Identify which cell holds the provided text, then report its [x, y] central coordinate. 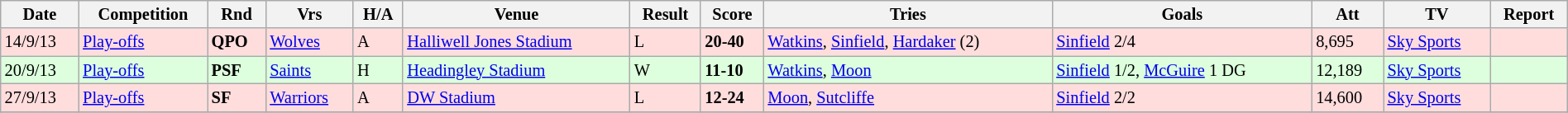
Result [666, 14]
Warriors [309, 97]
Venue [516, 14]
Watkins, Sinfield, Hardaker (2) [908, 42]
Sinfield 2/2 [1182, 97]
W [666, 70]
Halliwell Jones Stadium [516, 42]
Tries [908, 14]
20/9/13 [40, 70]
Goals [1182, 14]
Watkins, Moon [908, 70]
14/9/13 [40, 42]
20-40 [732, 42]
Sinfield 1/2, McGuire 1 DG [1182, 70]
SF [237, 97]
TV [1437, 14]
Moon, Sutcliffe [908, 97]
Date [40, 14]
Competition [142, 14]
Vrs [309, 14]
12,189 [1347, 70]
Sinfield 2/4 [1182, 42]
QPO [237, 42]
Score [732, 14]
DW Stadium [516, 97]
Saints [309, 70]
8,695 [1347, 42]
Att [1347, 14]
14,600 [1347, 97]
12-24 [732, 97]
H [378, 70]
Rnd [237, 14]
H/A [378, 14]
Report [1528, 14]
PSF [237, 70]
Headingley Stadium [516, 70]
11-10 [732, 70]
Wolves [309, 42]
27/9/13 [40, 97]
